Scan for the cell matching the given text and deliver its (x, y) coordinate at center. 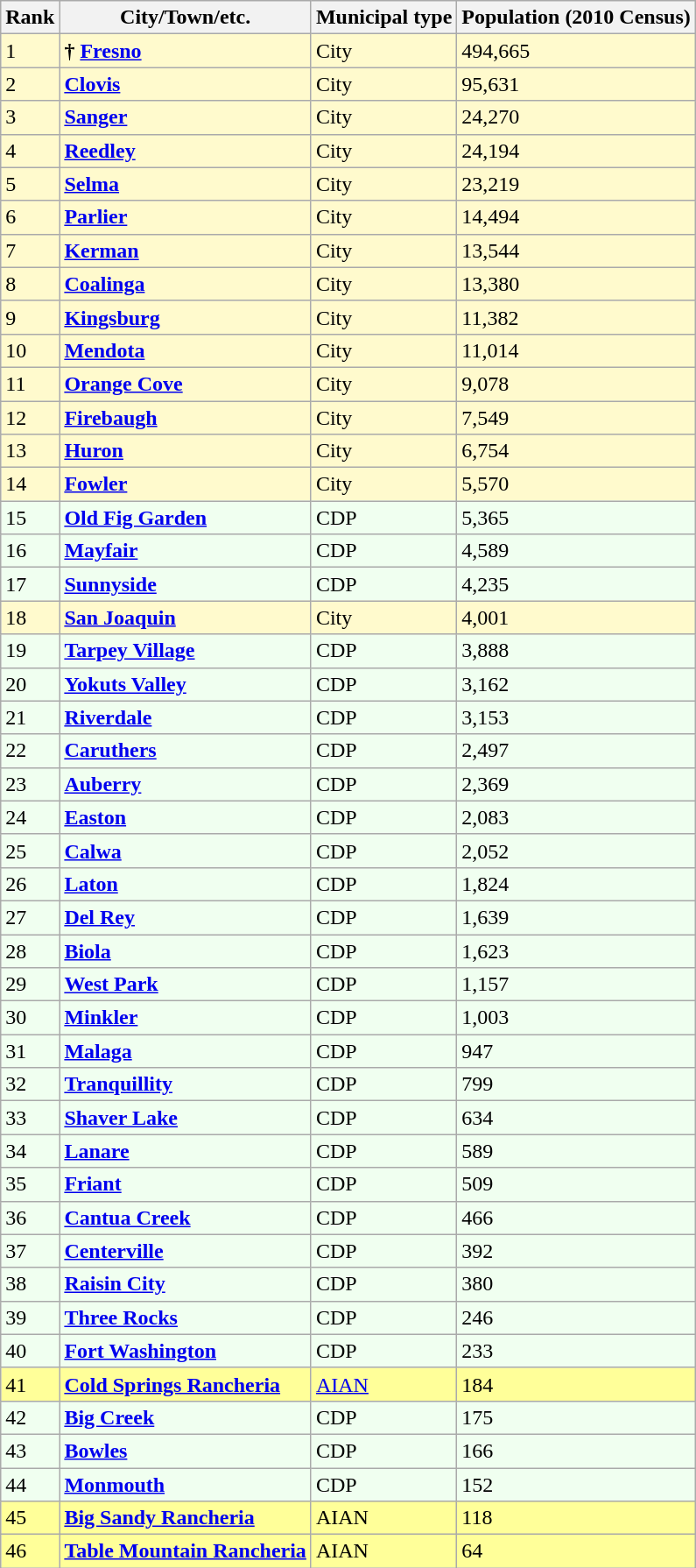
589 (576, 1151)
Laton (186, 884)
Fort Washington (186, 1351)
Sunnyside (186, 584)
Monmouth (186, 1485)
Old Fig Garden (186, 518)
Rank (30, 18)
13,380 (576, 284)
Coalinga (186, 284)
1,824 (576, 884)
233 (576, 1351)
2,083 (576, 817)
Malaga (186, 1051)
33 (30, 1118)
25 (30, 851)
11,382 (576, 317)
Minkler (186, 1018)
4,001 (576, 618)
17 (30, 584)
1,157 (576, 985)
466 (576, 1218)
41 (30, 1384)
Sanger (186, 117)
175 (576, 1417)
Reedley (186, 151)
40 (30, 1351)
5,365 (576, 518)
1,003 (576, 1018)
799 (576, 1084)
184 (576, 1384)
† Fresno (186, 51)
Yokuts Valley (186, 684)
494,665 (576, 51)
118 (576, 1518)
West Park (186, 985)
4 (30, 151)
6 (30, 217)
Centerville (186, 1251)
8 (30, 284)
Cold Springs Rancheria (186, 1384)
18 (30, 618)
San Joaquin (186, 618)
46 (30, 1551)
20 (30, 684)
30 (30, 1018)
152 (576, 1485)
Huron (186, 451)
14,494 (576, 217)
39 (30, 1317)
95,631 (576, 84)
Easton (186, 817)
42 (30, 1417)
947 (576, 1051)
23 (30, 784)
4,235 (576, 584)
Big Sandy Rancheria (186, 1518)
Raisin City (186, 1284)
3,153 (576, 717)
2,497 (576, 751)
11,014 (576, 350)
Del Rey (186, 917)
1 (30, 51)
Big Creek (186, 1417)
509 (576, 1184)
Cantua Creek (186, 1218)
Municipal type (383, 18)
Mendota (186, 350)
5 (30, 184)
9,078 (576, 384)
14 (30, 484)
36 (30, 1218)
Lanare (186, 1151)
45 (30, 1518)
634 (576, 1118)
Three Rocks (186, 1317)
2 (30, 84)
Table Mountain Rancheria (186, 1551)
Bowles (186, 1451)
37 (30, 1251)
380 (576, 1284)
13 (30, 451)
15 (30, 518)
7 (30, 251)
19 (30, 651)
Tarpey Village (186, 651)
21 (30, 717)
44 (30, 1485)
10 (30, 350)
Firebaugh (186, 418)
Riverdale (186, 717)
4,589 (576, 551)
3,888 (576, 651)
35 (30, 1184)
2,052 (576, 851)
392 (576, 1251)
32 (30, 1084)
1,623 (576, 950)
64 (576, 1551)
Shaver Lake (186, 1118)
24 (30, 817)
7,549 (576, 418)
Kingsburg (186, 317)
166 (576, 1451)
2,369 (576, 784)
34 (30, 1151)
1,639 (576, 917)
246 (576, 1317)
Fowler (186, 484)
9 (30, 317)
3,162 (576, 684)
Clovis (186, 84)
Parlier (186, 217)
16 (30, 551)
City/Town/etc. (186, 18)
24,270 (576, 117)
Auberry (186, 784)
Calwa (186, 851)
5,570 (576, 484)
13,544 (576, 251)
27 (30, 917)
3 (30, 117)
23,219 (576, 184)
Tranquillity (186, 1084)
38 (30, 1284)
12 (30, 418)
24,194 (576, 151)
43 (30, 1451)
Population (2010 Census) (576, 18)
Biola (186, 950)
22 (30, 751)
31 (30, 1051)
Selma (186, 184)
Friant (186, 1184)
28 (30, 950)
Caruthers (186, 751)
11 (30, 384)
Orange Cove (186, 384)
Mayfair (186, 551)
6,754 (576, 451)
29 (30, 985)
26 (30, 884)
Kerman (186, 251)
